Output the (x, y) coordinate of the center of the cell containing the given text.  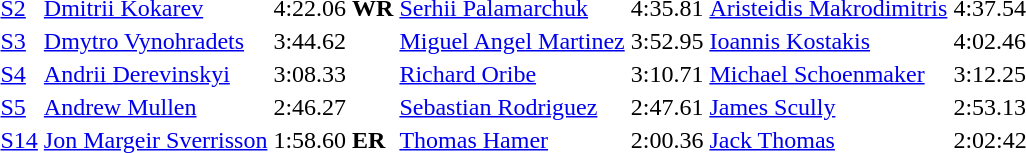
3:10.71 (667, 74)
3:08.33 (334, 74)
3:44.62 (334, 41)
Michael Schoenmaker (828, 74)
Richard Oribe (512, 74)
2:46.27 (334, 107)
Miguel Angel Martinez (512, 41)
James Scully (828, 107)
Ioannis Kostakis (828, 41)
Andrii Derevinskyi (156, 74)
3:52.95 (667, 41)
Sebastian Rodriguez (512, 107)
Dmytro Vynohradets (156, 41)
2:47.61 (667, 107)
Andrew Mullen (156, 107)
